Locate the cell with the specified text and output its [x, y] center coordinate. 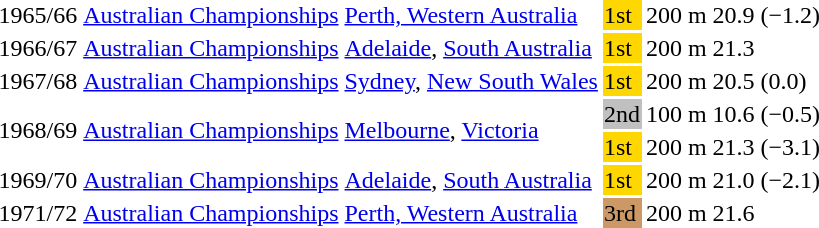
Melbourne, Victoria [471, 130]
Sydney, New South Wales [471, 81]
3rd [622, 213]
2nd [622, 114]
100 m [676, 114]
